Find where the given text appears and provide that cell's center as [x, y] coordinate. 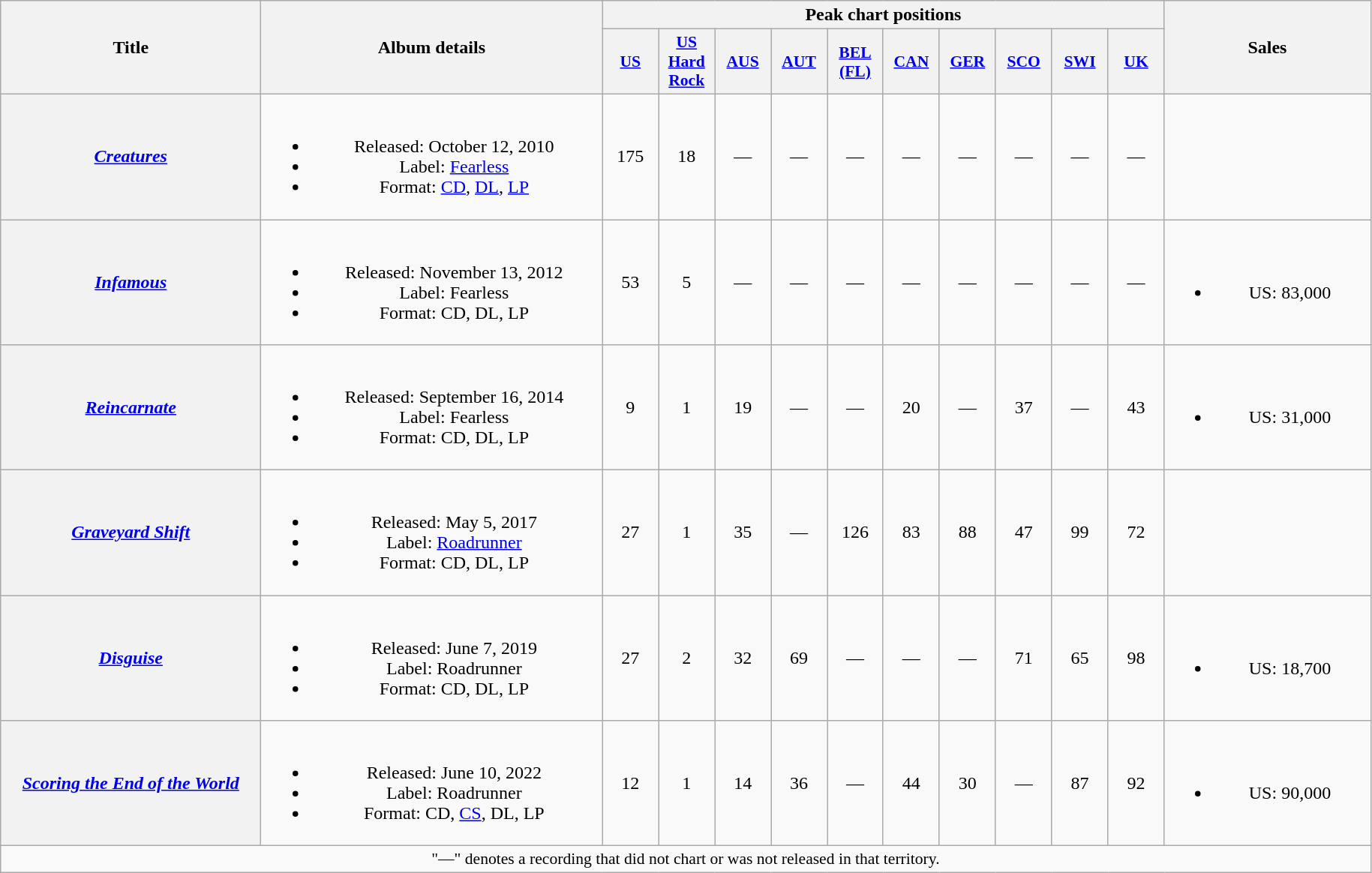
Creatures [131, 156]
47 [1023, 532]
35 [743, 532]
30 [968, 783]
36 [800, 783]
SWI [1080, 61]
Released: June 7, 2019Label: RoadrunnerFormat: CD, DL, LP [432, 658]
Released: October 12, 2010Label: FearlessFormat: CD, DL, LP [432, 156]
44 [911, 783]
98 [1136, 658]
20 [911, 408]
83 [911, 532]
Infamous [131, 282]
BEL(FL) [855, 61]
9 [630, 408]
71 [1023, 658]
UK [1136, 61]
65 [1080, 658]
Title [131, 48]
SCO [1023, 61]
Peak chart positions [884, 15]
53 [630, 282]
2 [687, 658]
US: 90,000 [1268, 783]
32 [743, 658]
"—" denotes a recording that did not chart or was not released in that territory. [686, 859]
Graveyard Shift [131, 532]
175 [630, 156]
69 [800, 658]
88 [968, 532]
14 [743, 783]
Reincarnate [131, 408]
US [630, 61]
37 [1023, 408]
12 [630, 783]
AUS [743, 61]
GER [968, 61]
Released: September 16, 2014Label: FearlessFormat: CD, DL, LP [432, 408]
99 [1080, 532]
Released: November 13, 2012Label: FearlessFormat: CD, DL, LP [432, 282]
87 [1080, 783]
92 [1136, 783]
Released: May 5, 2017Label: RoadrunnerFormat: CD, DL, LP [432, 532]
US: 31,000 [1268, 408]
Scoring the End of the World [131, 783]
CAN [911, 61]
Released: June 10, 2022Label: RoadrunnerFormat: CD, CS, DL, LP [432, 783]
43 [1136, 408]
126 [855, 532]
Album details [432, 48]
Disguise [131, 658]
Sales [1268, 48]
18 [687, 156]
5 [687, 282]
72 [1136, 532]
19 [743, 408]
USHard Rock [687, 61]
US: 83,000 [1268, 282]
AUT [800, 61]
US: 18,700 [1268, 658]
